Detect which cell encompasses the target text, then output its (x, y) center coordinate. 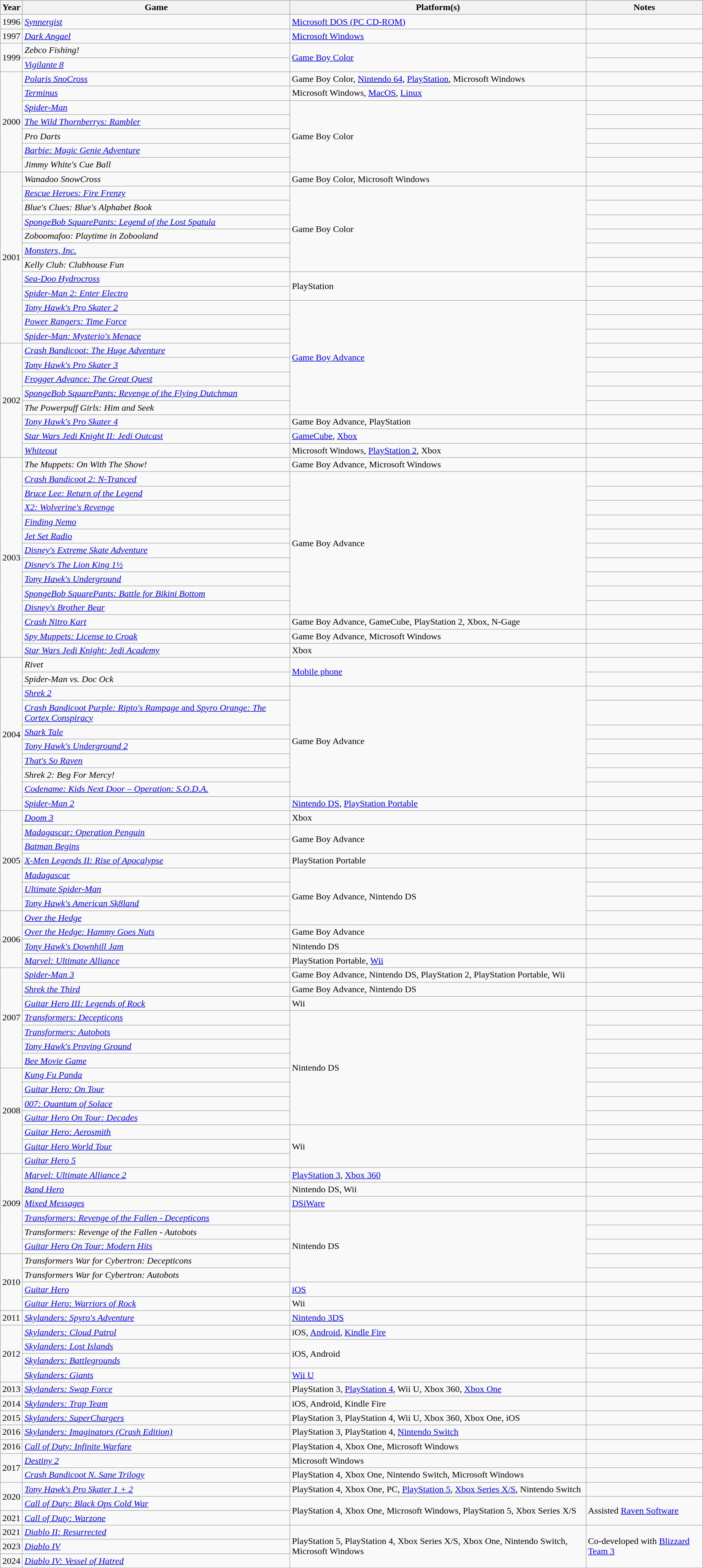
Wanadoo SnowCross (156, 179)
Tony Hawk's American Sk8land (156, 904)
Notes (644, 8)
2007 (11, 1018)
2004 (11, 734)
Diablo II: Resurrected (156, 1532)
Spider-Man 2 (156, 803)
2006 (11, 939)
Call of Duty: Infinite Warfare (156, 1446)
Disney's The Lion King 1½ (156, 565)
Monsters, Inc. (156, 250)
Shark Tale (156, 732)
PlayStation 4, Xbox One, PC, PlayStation 5, Xbox Series X/S, Nintendo Switch (438, 1489)
2003 (11, 558)
2024 (11, 1560)
Skylanders: Giants (156, 1375)
Whiteout (156, 450)
Transformers: Revenge of the Fallen - Autobots (156, 1232)
Nintendo DS, Wii (438, 1189)
Marvel: Ultimate Alliance 2 (156, 1175)
Over the Hedge (156, 918)
Synnergist (156, 22)
2020 (11, 1496)
Tony Hawk's Pro Skater 4 (156, 422)
Guitar Hero (156, 1289)
2010 (11, 1282)
Platform(s) (438, 8)
Microsoft Windows, PlayStation 2, Xbox (438, 450)
Kung Fu Panda (156, 1075)
2013 (11, 1389)
PlayStation 3, Xbox 360 (438, 1175)
Microsoft Windows, MacOS, Linux (438, 93)
Power Rangers: Time Force (156, 322)
The Muppets: On With The Show! (156, 465)
Mixed Messages (156, 1203)
Dark Angael (156, 36)
SpongeBob SquarePants: Battle for Bikini Bottom (156, 593)
Co-developed with Blizzard Team 3 (644, 1546)
SpongeBob SquarePants: Legend of the Lost Spatula (156, 222)
1999 (11, 57)
Crash Bandicoot N. Sane Trilogy (156, 1475)
Year (11, 8)
Skylanders: Trap Team (156, 1404)
2017 (11, 1468)
Transformers: Decepticons (156, 1018)
PlayStation 4, Xbox One, Microsoft Windows (438, 1446)
Marvel: Ultimate Alliance (156, 961)
Madagascar (156, 875)
PlayStation (438, 286)
DSiWare (438, 1203)
Zoboomafoo: Playtime in Zobooland (156, 236)
1997 (11, 36)
Skylanders: Lost Islands (156, 1347)
Skylanders: SuperChargers (156, 1418)
Transformers: Autobots (156, 1032)
Assisted Raven Software (644, 1511)
Disney's Extreme Skate Adventure (156, 550)
Diablo IV: Vessel of Hatred (156, 1560)
Shrek the Third (156, 989)
PlayStation Portable (438, 860)
Transformers War for Cybertron: Autobots (156, 1275)
The Wild Thornberrys: Rambler (156, 122)
2014 (11, 1404)
Terminus (156, 93)
Vigilante 8 (156, 65)
Spider-Man 3 (156, 975)
1996 (11, 22)
Bruce Lee: Return of the Legend (156, 493)
Wii U (438, 1375)
Jimmy White's Cue Ball (156, 164)
That's So Raven (156, 761)
Tony Hawk's Downhill Jam (156, 946)
2001 (11, 258)
Guitar Hero World Tour (156, 1146)
Tony Hawk's Proving Ground (156, 1046)
2023 (11, 1546)
Guitar Hero: Warriors of Rock (156, 1303)
Shrek 2: Beg For Mercy! (156, 775)
Over the Hedge: Hammy Goes Nuts (156, 932)
Game (156, 8)
Spy Muppets: License to Croak (156, 636)
Destiny 2 (156, 1461)
Game Boy Advance, Nintendo DS, PlayStation 2, PlayStation Portable, Wii (438, 975)
The Powerpuff Girls: Him and Seek (156, 407)
Star Wars Jedi Knight: Jedi Academy (156, 651)
Game Boy Color, Microsoft Windows (438, 179)
Band Hero (156, 1189)
Codename: Kids Next Door – Operation: S.O.D.A. (156, 789)
2000 (11, 122)
2012 (11, 1354)
PlayStation 5, PlayStation 4, Xbox Series X/S, Xbox One, Nintendo Switch, Microsoft Windows (438, 1546)
2002 (11, 400)
2011 (11, 1318)
Zebco Fishing! (156, 50)
Skylanders: Imaginators (Crash Edition) (156, 1432)
Finding Nemo (156, 522)
Star Wars Jedi Knight II: Jedi Outcast (156, 436)
Doom 3 (156, 818)
Tony Hawk's Pro Skater 3 (156, 365)
Crash Nitro Kart (156, 622)
Spider-Man (156, 107)
Guitar Hero On Tour: Modern Hits (156, 1246)
Guitar Hero: Aerosmith (156, 1132)
Disney's Brother Bear (156, 607)
Jet Set Radio (156, 536)
iOS, Android (438, 1354)
Tony Hawk's Pro Skater 1 + 2 (156, 1489)
Game Boy Advance, PlayStation (438, 422)
Call of Duty: Warzone (156, 1518)
Pro Darts (156, 136)
Guitar Hero III: Legends of Rock (156, 1003)
Tony Hawk's Underground (156, 579)
Bee Movie Game (156, 1060)
PlayStation 4, Xbox One, Microsoft Windows, PlayStation 5, Xbox Series X/S (438, 1511)
Rivet (156, 665)
Game Boy Advance, GameCube, PlayStation 2, Xbox, N-Gage (438, 622)
Sea-Doo Hydrocross (156, 279)
Crash Bandicoot Purple: Ripto's Rampage and Spyro Orange: The Cortex Conspiracy (156, 712)
Guitar Hero On Tour: Decades (156, 1118)
X2: Wolverine's Revenge (156, 508)
PlayStation 4, Xbox One, Nintendo Switch, Microsoft Windows (438, 1475)
2015 (11, 1418)
Skylanders: Cloud Patrol (156, 1332)
GameCube, Xbox (438, 436)
Guitar Hero 5 (156, 1161)
2009 (11, 1203)
PlayStation Portable, Wii (438, 961)
Game Boy Color, Nintendo 64, PlayStation, Microsoft Windows (438, 79)
PlayStation 3, PlayStation 4, Wii U, Xbox 360, Xbox One, iOS (438, 1418)
007: Quantum of Solace (156, 1103)
Skylanders: Battlegrounds (156, 1361)
Spider-Man vs. Doc Ock (156, 679)
Nintendo 3DS (438, 1318)
Transformers: Revenge of the Fallen - Decepticons (156, 1218)
X-Men Legends II: Rise of Apocalypse (156, 860)
Kelly Club: Clubhouse Fun (156, 265)
Crash Bandicoot: The Huge Adventure (156, 350)
PlayStation 3, PlayStation 4, Nintendo Switch (438, 1432)
Call of Duty: Black Ops Cold War (156, 1503)
Tony Hawk's Underground 2 (156, 746)
Crash Bandicoot 2: N-Tranced (156, 479)
Skylanders: Swap Force (156, 1389)
Blue's Clues: Blue's Alphabet Book (156, 208)
SpongeBob SquarePants: Revenge of the Flying Dutchman (156, 393)
Tony Hawk's Pro Skater 2 (156, 307)
Barbie: Magic Genie Adventure (156, 150)
2008 (11, 1110)
Rescue Heroes: Fire Frenzy (156, 193)
Spider-Man: Mysterio's Menace (156, 336)
Polaris SnoCross (156, 79)
Frogger Advance: The Great Quest (156, 379)
2005 (11, 860)
Transformers War for Cybertron: Decepticons (156, 1261)
Batman Begins (156, 846)
Diablo IV (156, 1546)
iOS (438, 1289)
PlayStation 3, PlayStation 4, Wii U, Xbox 360, Xbox One (438, 1389)
Madagascar: Operation Penguin (156, 832)
Mobile phone (438, 672)
Skylanders: Spyro's Adventure (156, 1318)
Shrek 2 (156, 693)
Spider-Man 2: Enter Electro (156, 293)
Nintendo DS, PlayStation Portable (438, 803)
Guitar Hero: On Tour (156, 1089)
Microsoft DOS (PC CD-ROM) (438, 22)
Ultimate Spider-Man (156, 889)
